Output the [x, y] coordinate of the center of the cell containing the given text.  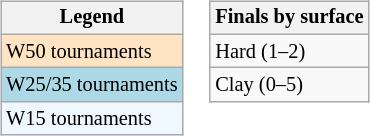
Clay (0–5) [289, 85]
Finals by surface [289, 18]
Hard (1–2) [289, 51]
W25/35 tournaments [92, 85]
W15 tournaments [92, 119]
W50 tournaments [92, 51]
Legend [92, 18]
